Find where the given text appears and provide that cell's center as [X, Y] coordinate. 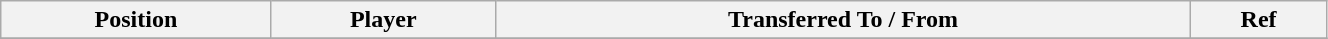
Position [136, 20]
Ref [1259, 20]
Player [383, 20]
Transferred To / From [842, 20]
